Pinpoint the cell where the given text exists, returning its (x, y) midpoint coordinate. 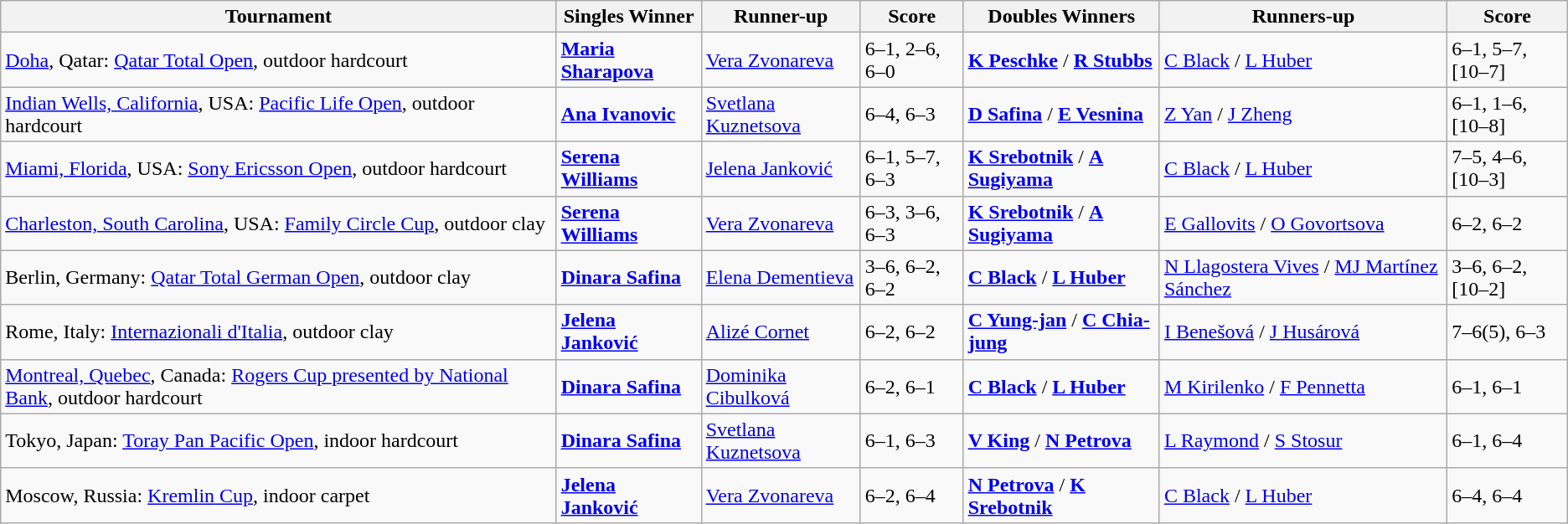
Runners-up (1303, 17)
Moscow, Russia: Kremlin Cup, indoor carpet (278, 496)
Singles Winner (628, 17)
Z Yan / J Zheng (1303, 114)
Tokyo, Japan: Toray Pan Pacific Open, indoor hardcourt (278, 440)
Charleston, South Carolina, USA: Family Circle Cup, outdoor clay (278, 223)
D Safina / E Vesnina (1061, 114)
K Peschke / R Stubbs (1061, 60)
6–4, 6–3 (911, 114)
6–1, 1–6, [10–8] (1508, 114)
6–1, 6–1 (1508, 387)
Elena Dementieva (781, 278)
7–5, 4–6, [10–3] (1508, 169)
C Yung-jan / C Chia-jung (1061, 331)
Runner-up (781, 17)
V King / N Petrova (1061, 440)
6–3, 3–6, 6–3 (911, 223)
Montreal, Quebec, Canada: Rogers Cup presented by National Bank, outdoor hardcourt (278, 387)
3–6, 6–2, [10–2] (1508, 278)
Rome, Italy: Internazionali d'Italia, outdoor clay (278, 331)
Maria Sharapova (628, 60)
M Kirilenko / F Pennetta (1303, 387)
6–1, 2–6, 6–0 (911, 60)
Doha, Qatar: Qatar Total Open, outdoor hardcourt (278, 60)
6–2, 6–1 (911, 387)
Indian Wells, California, USA: Pacific Life Open, outdoor hardcourt (278, 114)
Dominika Cibulková (781, 387)
6–1, 6–3 (911, 440)
L Raymond / S Stosur (1303, 440)
N Petrova / K Srebotnik (1061, 496)
Berlin, Germany: Qatar Total German Open, outdoor clay (278, 278)
E Gallovits / O Govortsova (1303, 223)
N Llagostera Vives / MJ Martínez Sánchez (1303, 278)
3–6, 6–2, 6–2 (911, 278)
6–1, 5–7, [10–7] (1508, 60)
Doubles Winners (1061, 17)
Miami, Florida, USA: Sony Ericsson Open, outdoor hardcourt (278, 169)
6–4, 6–4 (1508, 496)
Ana Ivanovic (628, 114)
6–1, 6–4 (1508, 440)
6–2, 6–4 (911, 496)
6–1, 5–7, 6–3 (911, 169)
I Benešová / J Husárová (1303, 331)
7–6(5), 6–3 (1508, 331)
Alizé Cornet (781, 331)
Tournament (278, 17)
